Capture the cell that displays the provided text and extract its (X, Y) central coordinate. 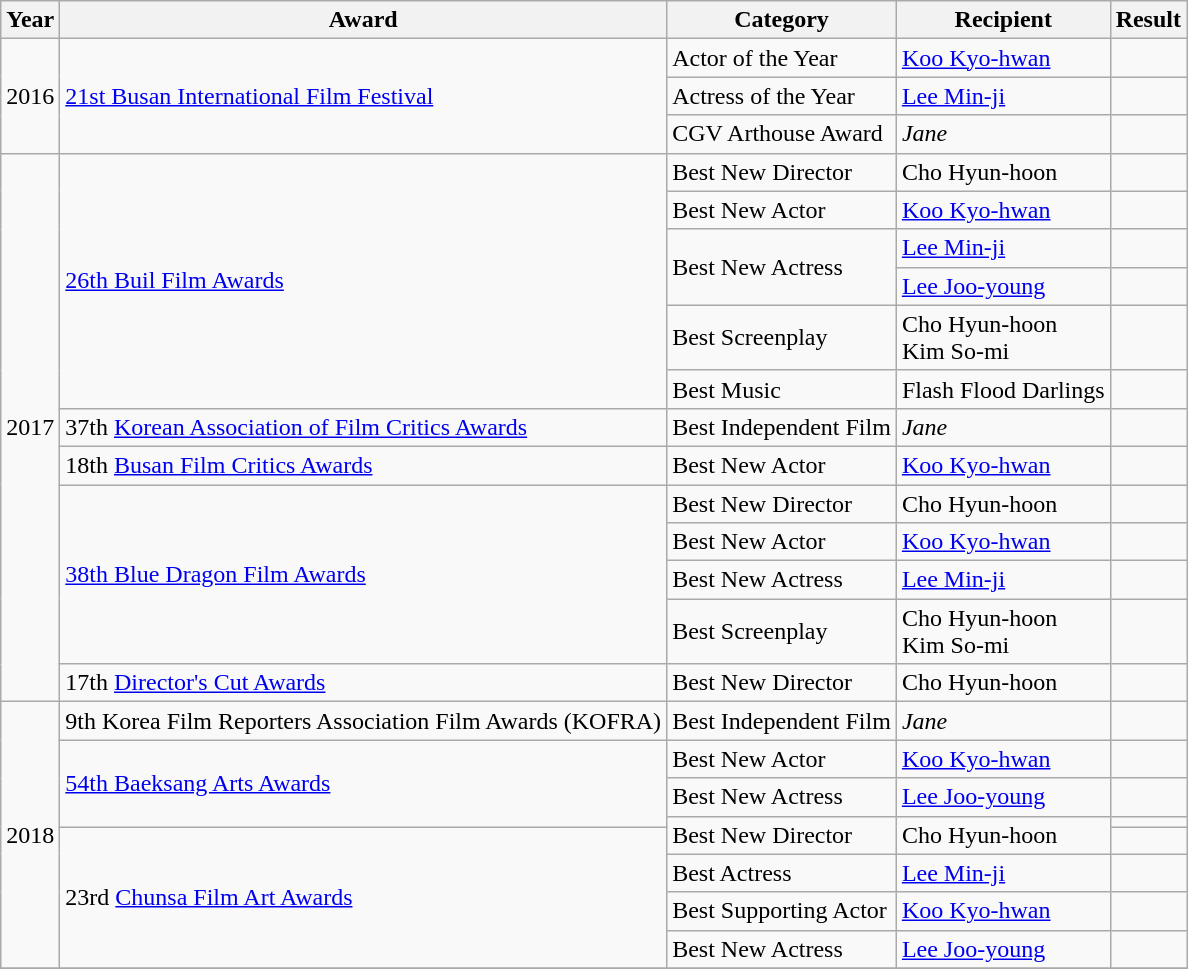
Recipient (1003, 20)
18th Busan Film Critics Awards (364, 465)
26th Buil Film Awards (364, 280)
Actress of the Year (782, 96)
CGV Arthouse Award (782, 134)
Flash Flood Darlings (1003, 389)
Actor of the Year (782, 58)
Best Music (782, 389)
21st Busan International Film Festival (364, 96)
9th Korea Film Reporters Association Film Awards (KOFRA) (364, 721)
Best Supporting Actor (782, 911)
Best Actress (782, 873)
17th Director's Cut Awards (364, 683)
37th Korean Association of Film Critics Awards (364, 427)
23rd Chunsa Film Art Awards (364, 898)
Result (1148, 20)
2017 (30, 428)
Category (782, 20)
Year (30, 20)
2018 (30, 835)
54th Baeksang Arts Awards (364, 784)
2016 (30, 96)
38th Blue Dragon Film Awards (364, 574)
Award (364, 20)
